Output the [x, y] coordinate of the center of the cell containing the given text.  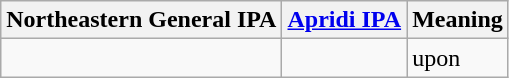
Meaning [458, 20]
Apridi IPA [344, 20]
upon [458, 58]
Northeastern General IPA [142, 20]
